Find where the given text appears and provide that cell's center as [X, Y] coordinate. 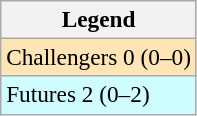
Challengers 0 (0–0) [99, 57]
Futures 2 (0–2) [99, 95]
Legend [99, 19]
